Extract the (X, Y) coordinate from the center of the cell holding the provided text.  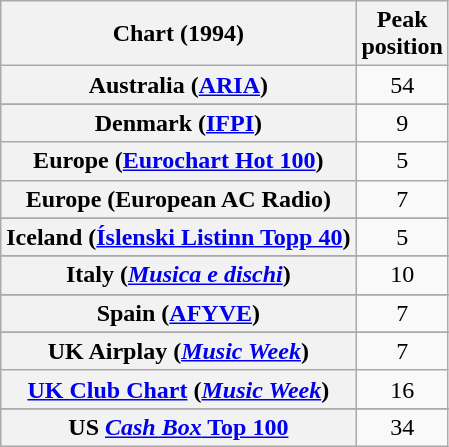
10 (402, 275)
Europe (Eurochart Hot 100) (178, 161)
9 (402, 123)
Europe (European AC Radio) (178, 199)
Italy (Musica e dischi) (178, 275)
34 (402, 427)
Chart (1994) (178, 34)
Australia (ARIA) (178, 85)
UK Club Chart (Music Week) (178, 389)
Denmark (IFPI) (178, 123)
54 (402, 85)
Peakposition (402, 34)
UK Airplay (Music Week) (178, 351)
Spain (AFYVE) (178, 313)
US Cash Box Top 100 (178, 427)
Iceland (Íslenski Listinn Topp 40) (178, 237)
16 (402, 389)
